Output the [x, y] coordinate of the center of the cell containing the given text.  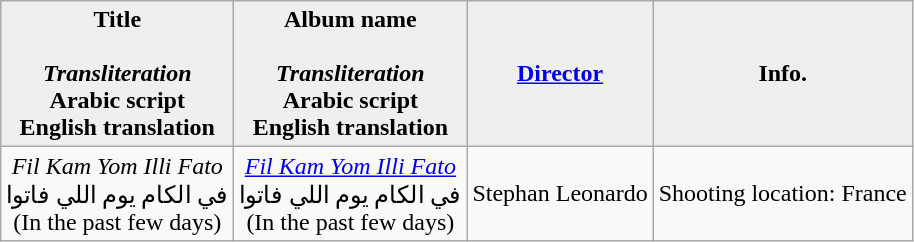
TitleTransliterationArabic scriptEnglish translation [118, 74]
Stephan Leonardo [560, 194]
Info. [782, 74]
Album nameTransliterationArabic scriptEnglish translation [350, 74]
Director [560, 74]
Shooting location: France [782, 194]
